Scan for the cell matching the given text and deliver its (x, y) coordinate at center. 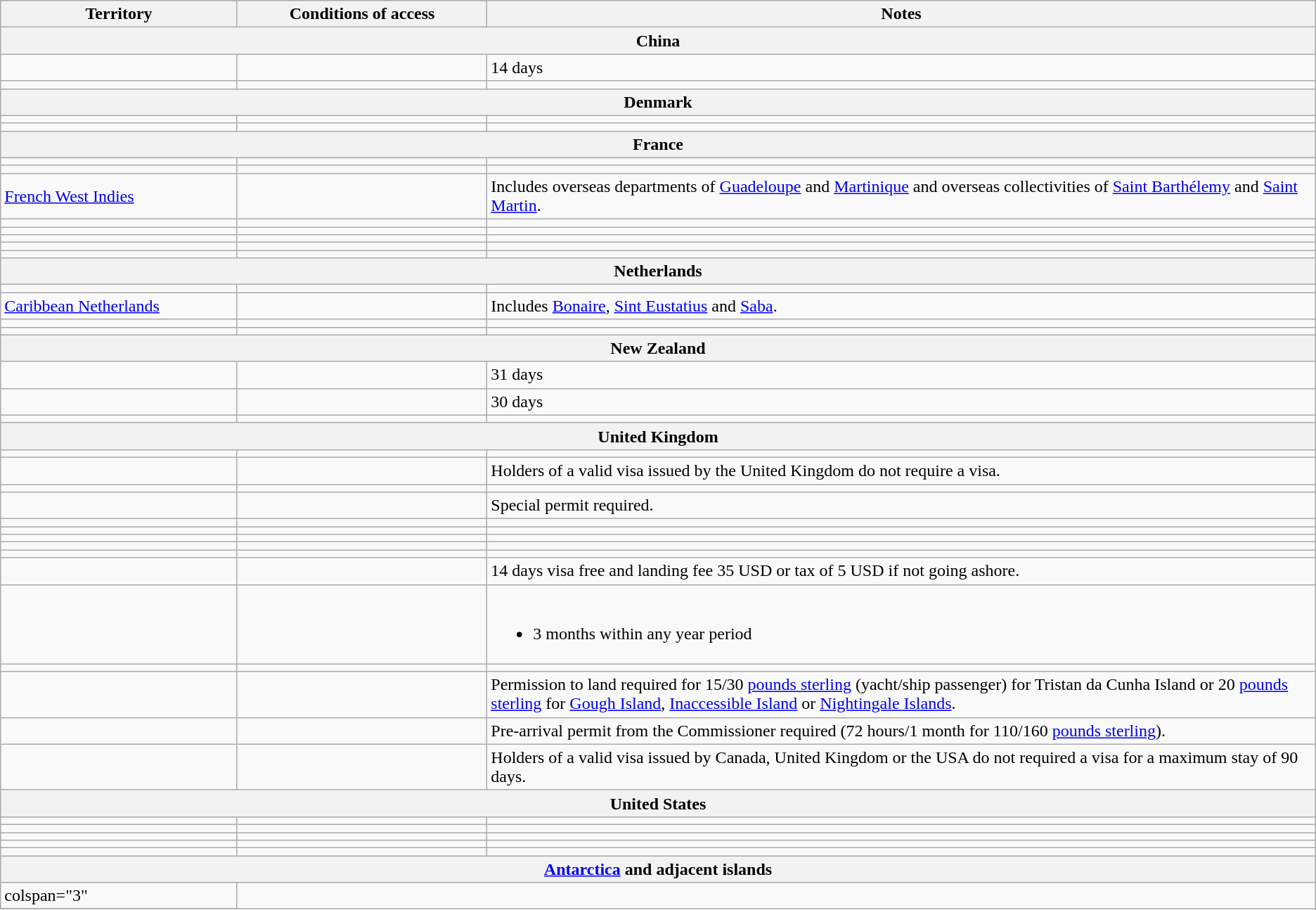
Special permit required. (901, 506)
Holders of a valid visa issued by Canada, United Kingdom or the USA do not required a visa for a maximum stay of 90 days. (901, 767)
Territory (120, 14)
3 months within any year period (901, 624)
Antarctica and adjacent islands (658, 869)
14 days (901, 68)
New Zealand (658, 348)
Netherlands (658, 271)
colspan="3" (120, 896)
Denmark (658, 102)
France (658, 144)
Includes Bonaire, Sint Eustatius and Saba. (901, 306)
United Kingdom (658, 436)
Includes overseas departments of Guadeloupe and Martinique and overseas collectivities of Saint Barthélemy and Saint Martin. (901, 196)
United States (658, 803)
Notes (901, 14)
Holders of a valid visa issued by the United Kingdom do not require a visa. (901, 470)
Pre-arrival permit from the Commissioner required (72 hours/1 month for 110/160 pounds sterling). (901, 731)
30 days (901, 402)
31 days (901, 375)
French West Indies (120, 196)
China (658, 41)
Conditions of access (361, 14)
Caribbean Netherlands (120, 306)
14 days visa free and landing fee 35 USD or tax of 5 USD if not going ashore. (901, 571)
